Extract the (x, y) coordinate from the center of the cell holding the provided text.  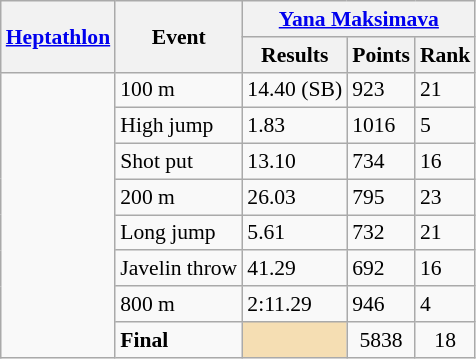
2:11.29 (294, 304)
4 (446, 304)
Results (294, 55)
14.40 (SB) (294, 90)
734 (381, 162)
5.61 (294, 233)
18 (446, 340)
Final (178, 340)
23 (446, 197)
Event (178, 36)
692 (381, 269)
41.29 (294, 269)
Rank (446, 55)
1.83 (294, 126)
Yana Maksimava (358, 19)
5 (446, 126)
732 (381, 233)
1016 (381, 126)
5838 (381, 340)
High jump (178, 126)
Javelin throw (178, 269)
Long jump (178, 233)
800 m (178, 304)
946 (381, 304)
200 m (178, 197)
13.10 (294, 162)
923 (381, 90)
26.03 (294, 197)
Heptathlon (58, 36)
Shot put (178, 162)
100 m (178, 90)
795 (381, 197)
Points (381, 55)
